Search for the cell housing the specified text and yield its [X, Y] center coordinate. 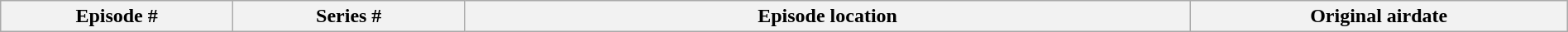
Series # [349, 16]
Original airdate [1379, 16]
Episode location [827, 16]
Episode # [117, 16]
